From the cell containing the given text, extract its center point as [x, y] coordinate. 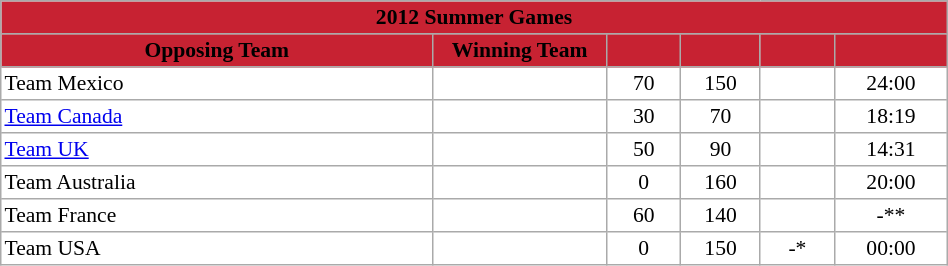
18:19 [892, 116]
140 [720, 216]
Team UK [217, 150]
60 [643, 216]
Team USA [217, 248]
160 [720, 182]
00:00 [892, 248]
-* [797, 248]
-** [892, 216]
20:00 [892, 182]
50 [643, 150]
Team Mexico [217, 84]
14:31 [892, 150]
90 [720, 150]
Team Canada [217, 116]
Winning Team [520, 50]
Team Australia [217, 182]
Opposing Team [217, 50]
Team France [217, 216]
2012 Summer Games [474, 18]
30 [643, 116]
24:00 [892, 84]
